Capture the cell that displays the provided text and extract its (X, Y) central coordinate. 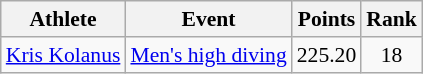
Points (326, 19)
Event (208, 19)
Rank (392, 19)
18 (392, 55)
Kris Kolanus (64, 55)
Athlete (64, 19)
Men's high diving (208, 55)
225.20 (326, 55)
